From the cell containing the given text, extract its center point as [x, y] coordinate. 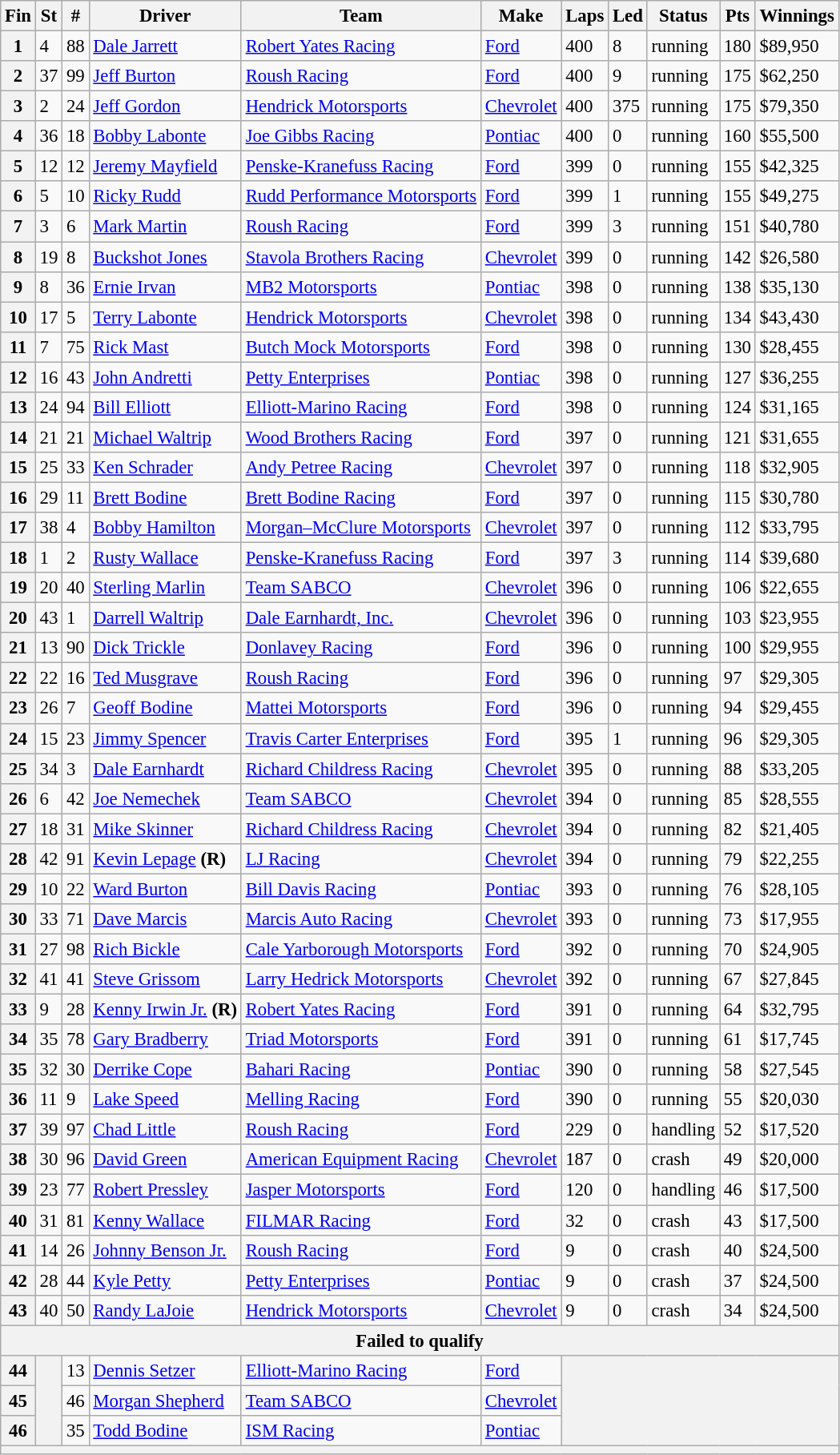
Status [683, 16]
John Andretti [165, 377]
Dale Earnhardt [165, 769]
Randy LaJoie [165, 1310]
$29,455 [797, 709]
120 [585, 1190]
118 [738, 468]
$32,795 [797, 1010]
LJ Racing [360, 859]
$23,955 [797, 618]
$31,165 [797, 408]
77 [75, 1190]
Dale Earnhardt, Inc. [360, 618]
Ernie Irvan [165, 287]
Mike Skinner [165, 829]
76 [738, 889]
Stavola Brothers Racing [360, 257]
$36,255 [797, 377]
Morgan Shepherd [165, 1401]
$79,350 [797, 107]
$20,000 [797, 1160]
Joe Nemechek [165, 798]
$27,845 [797, 979]
$33,795 [797, 528]
Rich Bickle [165, 949]
Pts [738, 16]
Winnings [797, 16]
$28,105 [797, 889]
79 [738, 859]
Bobby Hamilton [165, 528]
American Equipment Racing [360, 1160]
75 [75, 347]
85 [738, 798]
Rudd Performance Motorsports [360, 196]
Ted Musgrave [165, 678]
Lake Speed [165, 1099]
121 [738, 437]
64 [738, 1010]
Butch Mock Motorsports [360, 347]
$62,250 [797, 76]
81 [75, 1220]
Jeff Gordon [165, 107]
$26,580 [797, 257]
134 [738, 317]
Sterling Marlin [165, 588]
98 [75, 949]
55 [738, 1099]
Geoff Bodine [165, 709]
Joe Gibbs Racing [360, 136]
114 [738, 558]
Bill Elliott [165, 408]
Robert Pressley [165, 1190]
Darrell Waltrip [165, 618]
Donlavey Racing [360, 648]
Morgan–McClure Motorsports [360, 528]
Brett Bodine Racing [360, 497]
$21,405 [797, 829]
Kevin Lepage (R) [165, 859]
Failed to qualify [420, 1340]
138 [738, 287]
$49,275 [797, 196]
Travis Carter Enterprises [360, 738]
$55,500 [797, 136]
$42,325 [797, 167]
St [48, 16]
90 [75, 648]
151 [738, 227]
MB2 Motorsports [360, 287]
Chad Little [165, 1130]
$17,955 [797, 919]
Team [360, 16]
FILMAR Racing [360, 1220]
103 [738, 618]
$32,905 [797, 468]
Marcis Auto Racing [360, 919]
Dick Trickle [165, 648]
$20,030 [797, 1099]
Wood Brothers Racing [360, 437]
Jimmy Spencer [165, 738]
49 [738, 1160]
$39,680 [797, 558]
Larry Hedrick Motorsports [360, 979]
Andy Petree Racing [360, 468]
Ward Burton [165, 889]
78 [75, 1039]
Rusty Wallace [165, 558]
Bobby Labonte [165, 136]
Todd Bodine [165, 1431]
$29,955 [797, 648]
187 [585, 1160]
Cale Yarborough Motorsports [360, 949]
$22,655 [797, 588]
$24,905 [797, 949]
Mark Martin [165, 227]
73 [738, 919]
$33,205 [797, 769]
Dale Jarrett [165, 46]
229 [585, 1130]
$28,455 [797, 347]
$89,950 [797, 46]
112 [738, 528]
100 [738, 648]
$17,745 [797, 1039]
$28,555 [797, 798]
$43,430 [797, 317]
Steve Grissom [165, 979]
180 [738, 46]
Dennis Setzer [165, 1371]
Gary Bradberry [165, 1039]
91 [75, 859]
Jasper Motorsports [360, 1190]
$17,520 [797, 1130]
106 [738, 588]
Driver [165, 16]
Bill Davis Racing [360, 889]
50 [75, 1310]
61 [738, 1039]
52 [738, 1130]
# [75, 16]
Kenny Irwin Jr. (R) [165, 1010]
82 [738, 829]
Bahari Racing [360, 1070]
Dave Marcis [165, 919]
Kenny Wallace [165, 1220]
67 [738, 979]
Jeremy Mayfield [165, 167]
Led [628, 16]
Rick Mast [165, 347]
$40,780 [797, 227]
160 [738, 136]
$27,545 [797, 1070]
70 [738, 949]
ISM Racing [360, 1431]
130 [738, 347]
Mattei Motorsports [360, 709]
58 [738, 1070]
Fin [18, 16]
Buckshot Jones [165, 257]
Ken Schrader [165, 468]
David Green [165, 1160]
99 [75, 76]
71 [75, 919]
Triad Motorsports [360, 1039]
$31,655 [797, 437]
Jeff Burton [165, 76]
Melling Racing [360, 1099]
Kyle Petty [165, 1280]
115 [738, 497]
124 [738, 408]
Derrike Cope [165, 1070]
Laps [585, 16]
Make [520, 16]
375 [628, 107]
45 [18, 1401]
Ricky Rudd [165, 196]
$35,130 [797, 287]
142 [738, 257]
Terry Labonte [165, 317]
Michael Waltrip [165, 437]
$30,780 [797, 497]
127 [738, 377]
$22,255 [797, 859]
Johnny Benson Jr. [165, 1250]
Brett Bodine [165, 497]
